Provide the (x, y) coordinate of the cell's center where the given text is located.  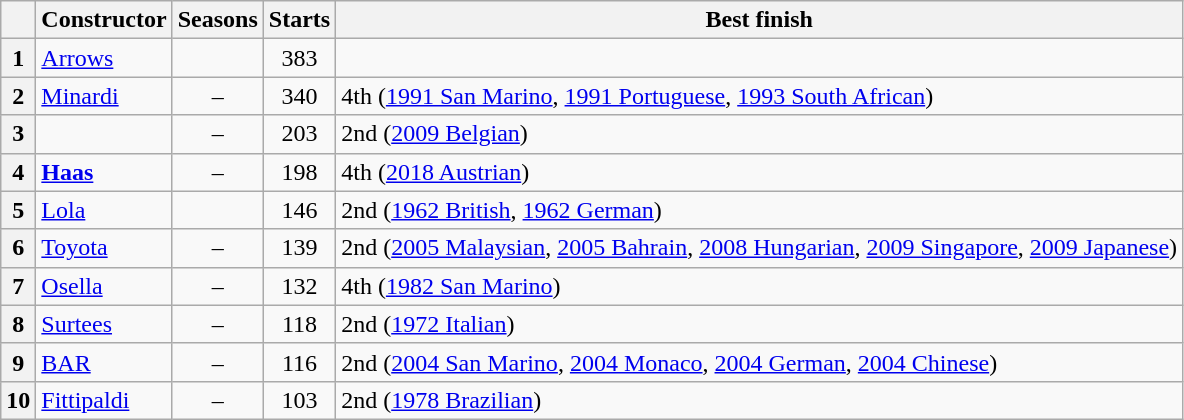
Minardi (104, 96)
Osella (104, 286)
340 (299, 96)
Starts (299, 20)
383 (299, 58)
Arrows (104, 58)
2 (18, 96)
Lola (104, 210)
203 (299, 134)
Constructor (104, 20)
2nd (2009 Belgian) (760, 134)
4th (1991 San Marino, 1991 Portuguese, 1993 South African) (760, 96)
2nd (2005 Malaysian, 2005 Bahrain, 2008 Hungarian, 2009 Singapore, 2009 Japanese) (760, 248)
2nd (1978 Brazilian) (760, 400)
6 (18, 248)
Best finish (760, 20)
1 (18, 58)
198 (299, 172)
Seasons (218, 20)
Toyota (104, 248)
2nd (2004 San Marino, 2004 Monaco, 2004 German, 2004 Chinese) (760, 362)
103 (299, 400)
Fittipaldi (104, 400)
2nd (1972 Italian) (760, 324)
5 (18, 210)
118 (299, 324)
3 (18, 134)
10 (18, 400)
4th (2018 Austrian) (760, 172)
132 (299, 286)
BAR (104, 362)
Surtees (104, 324)
8 (18, 324)
9 (18, 362)
7 (18, 286)
146 (299, 210)
2nd (1962 British, 1962 German) (760, 210)
116 (299, 362)
Haas (104, 172)
4 (18, 172)
139 (299, 248)
4th (1982 San Marino) (760, 286)
